Scan for the cell matching the given text and deliver its [X, Y] coordinate at center. 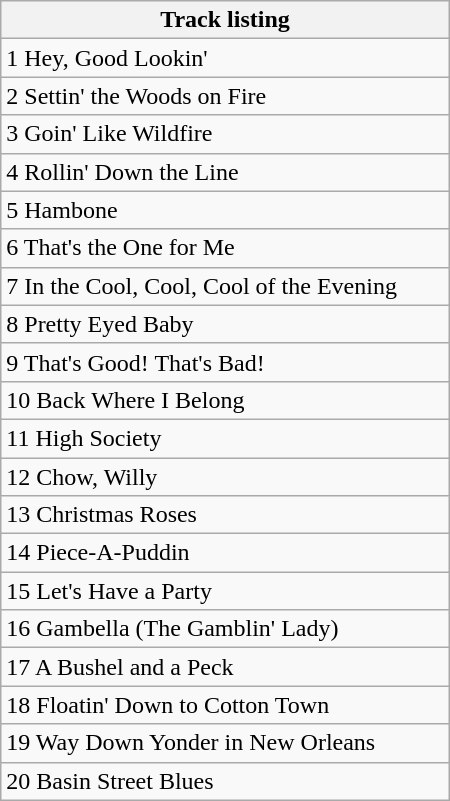
10 Back Where I Belong [225, 400]
2 Settin' the Woods on Fire [225, 96]
20 Basin Street Blues [225, 781]
15 Let's Have a Party [225, 591]
16 Gambella (The Gamblin' Lady) [225, 629]
Track listing [225, 20]
13 Christmas Roses [225, 515]
11 High Society [225, 438]
4 Rollin' Down the Line [225, 172]
19 Way Down Yonder in New Orleans [225, 743]
3 Goin' Like Wildfire [225, 134]
1 Hey, Good Lookin' [225, 58]
17 A Bushel and a Peck [225, 667]
9 That's Good! That's Bad! [225, 362]
5 Hambone [225, 210]
14 Piece-A-Puddin [225, 553]
18 Floatin' Down to Cotton Town [225, 705]
8 Pretty Eyed Baby [225, 324]
6 That's the One for Me [225, 248]
12 Chow, Willy [225, 477]
7 In the Cool, Cool, Cool of the Evening [225, 286]
